Search for the cell housing the specified text and yield its [X, Y] center coordinate. 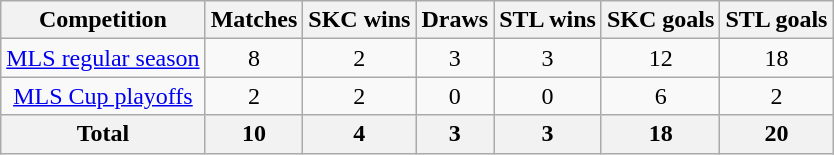
8 [254, 58]
MLS Cup playoffs [103, 96]
STL goals [776, 20]
STL wins [548, 20]
Matches [254, 20]
SKC goals [660, 20]
4 [360, 134]
Draws [455, 20]
Competition [103, 20]
12 [660, 58]
Total [103, 134]
6 [660, 96]
MLS regular season [103, 58]
10 [254, 134]
20 [776, 134]
SKC wins [360, 20]
